Return [x, y] of the center of cell containing provided text 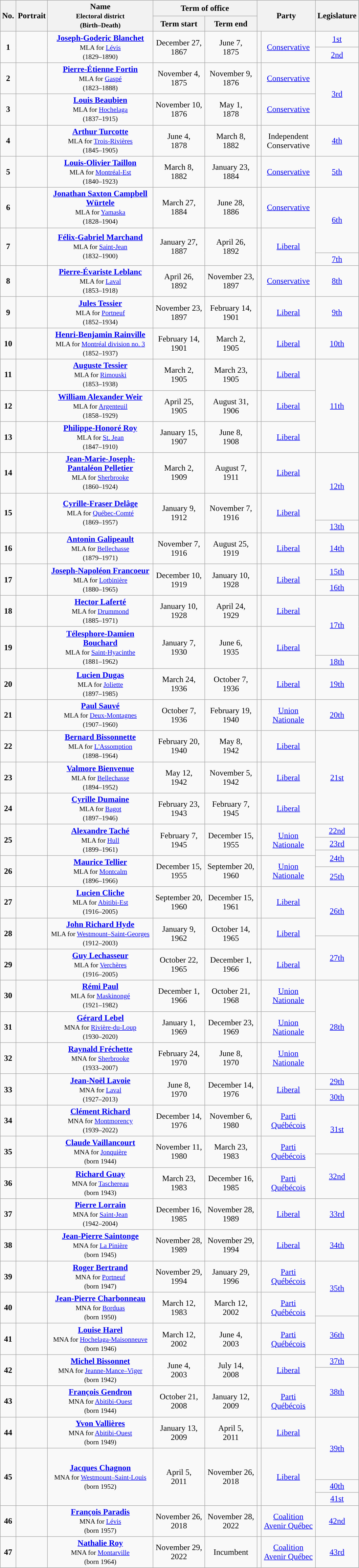
32nd [337, 1176]
30 [8, 996]
27th [337, 958]
Incumbent [231, 1552]
March 12,1983 [179, 1308]
Yvon VallièresMNA for Abitibi-Ouest(born 1949) [100, 1432]
Bernard BissonnetteMLA for L'Assomption(1898–1964) [100, 746]
Pierre LorrainMNA for Saint-Jean(1942–2004) [100, 1214]
29 [8, 965]
May 8,1942 [231, 746]
May 1,1878 [231, 109]
Félix-Gabriel MarchandMLA for Saint-Jean(1832–1900) [100, 247]
Louis BeaubienMLA for Hochelaga(1837–1915) [100, 109]
23 [8, 778]
10 [8, 344]
January 29,1996 [231, 1277]
June 8,1908 [231, 437]
22 [8, 746]
19th [337, 684]
26th [337, 911]
31st [337, 1130]
Raynald FréchetteMNA for Sherbrooke(1933–2007) [100, 1058]
Jules TessierMLA for Portneuf(1852–1934) [100, 312]
24 [8, 809]
30th [337, 1097]
Pierre-Étienne FortinMLA for Gaspé(1823–1888) [100, 78]
16th [337, 587]
17 [8, 580]
26 [8, 871]
33rd [337, 1214]
January 9,1912 [179, 513]
Party [286, 16]
November 9,1876 [231, 78]
13th [337, 527]
Clément RichardMNA for Montmorency(1939–2022) [100, 1120]
14 [8, 473]
May 12,1942 [179, 778]
42 [8, 1370]
February 20,1940 [179, 746]
August 25,1919 [231, 549]
23rd [337, 844]
15th [337, 572]
Term start [179, 24]
Louise HarelMNA for Hochelaga-Maisonneuve(born 1946) [100, 1339]
47 [8, 1552]
October 21,2008 [179, 1401]
Claude VaillancourtMNA for Jonquière(born 1944) [100, 1152]
Jonathan Saxton Campbell WürteleMLA for Yamaska(1828–1904) [100, 207]
February 24,1970 [179, 1058]
Jean-Pierre CharbonneauMNA for Borduas(born 1950) [100, 1308]
22nd [337, 831]
Jacques ChagnonMNA for Westmount–Saint-Louis(born 1952) [100, 1477]
October 14,1965 [231, 933]
25th [337, 877]
12th [337, 487]
18 [8, 611]
August 31,1906 [231, 406]
February 19,1940 [231, 715]
Michel BissonnetMNA for Jeanne-Mance–Viger(born 1942) [100, 1370]
5 [8, 172]
Lucien DugasMLA for Joliette(1897–1985) [100, 684]
4th [337, 141]
January 13,2009 [179, 1432]
June 7,1875 [231, 47]
9th [337, 312]
Auguste TessierMLA for Rimouski(1853–1938) [100, 375]
6 [8, 207]
38th [337, 1392]
7 [8, 247]
June 6,1935 [231, 647]
Rémi PaulMLA for Maskinongé(1921–1982) [100, 996]
17th [337, 625]
25 [8, 840]
François ParadisMNA for Lévis(born 1957) [100, 1521]
December 23,1969 [231, 1027]
January 15,1907 [179, 437]
Pierre-Évariste LeblancMLA for Laval(1853–1918) [100, 281]
April 25,1905 [179, 406]
Legislature [337, 16]
37 [8, 1214]
November 6,1980 [231, 1120]
Guy LechasseurMLA for Verchères(1916–2005) [100, 965]
31 [8, 1027]
1 [8, 47]
June 4,1878 [179, 141]
October 21,1968 [231, 996]
January 9,1962 [179, 933]
11 [8, 375]
38 [8, 1245]
Nathalie RoyMNA for Montarville(born 1964) [100, 1552]
March 27,1884 [179, 207]
40 [8, 1308]
13 [8, 437]
John Richard HydeMLA for Westmount–Saint-Georges(1912–2003) [100, 933]
41 [8, 1339]
39 [8, 1277]
NameElectoral district(Birth–Death) [100, 16]
Joseph-Goderic BlanchetMLA for Lévis(1829–1890) [100, 47]
20th [337, 715]
2nd [337, 55]
November 5,1942 [231, 778]
Term of office [205, 8]
43rd [337, 1552]
40th [337, 1486]
28 [8, 933]
Roger BertrandMNA for Portneuf(born 1947) [100, 1277]
35th [337, 1289]
36 [8, 1183]
2 [8, 78]
44 [8, 1432]
42nd [337, 1521]
Portrait [32, 16]
January 27,1887 [179, 247]
5th [337, 172]
9 [8, 312]
29th [337, 1081]
June 28,1886 [231, 207]
November 28,2022 [231, 1521]
Antonin GalipeaultMLA for Bellechasse(1879–1971) [100, 549]
36th [337, 1335]
January 1,1969 [179, 1027]
November 11,1980 [179, 1152]
3 [8, 109]
Jean-Noël LavoieMNA for Laval(1927–2013) [100, 1089]
46 [8, 1521]
Gérard LebelMNA for Rivière-du-Loup(1930–2020) [100, 1027]
April 24,1929 [231, 611]
28th [337, 1027]
6th [337, 220]
Cyrille DumaineMLA for Bagot(1897–1946) [100, 809]
33 [8, 1089]
12 [8, 406]
François GendronMNA for Abitibi-Ouest(born 1944) [100, 1401]
William Alexander WeirMLA for Argenteuil(1858–1929) [100, 406]
39th [337, 1448]
1st [337, 39]
Alexandre TachéMLA for Hull(1899–1961) [100, 840]
February 23,1943 [179, 809]
January 7,1930 [179, 647]
Louis-Olivier TaillonMLA for Montréal-Est(1840–1923) [100, 172]
24th [337, 859]
41st [337, 1499]
34 [8, 1120]
November 10,1876 [179, 109]
March 23,1905 [231, 375]
October 22,1965 [179, 965]
January 12,2009 [231, 1401]
34th [337, 1245]
Cyrille-Fraser DelâgeMLA for Québec-Comté(1869–1957) [100, 513]
43 [8, 1401]
Richard GuayMNA for Taschereau(born 1943) [100, 1183]
Independent Conservative [288, 141]
7th [337, 259]
19 [8, 647]
10th [337, 344]
8th [337, 281]
Lucien ClicheMLA for Abitibi-Est(1916–2005) [100, 902]
Hector LafertéMLA for Drummond(1885–1971) [100, 611]
November 29,2022 [179, 1552]
December 10,1919 [179, 580]
21 [8, 715]
11th [337, 406]
45 [8, 1477]
8 [8, 281]
15 [8, 513]
Term end [231, 24]
4 [8, 141]
35 [8, 1152]
Arthur TurcotteMLA for Trois-Rivières(1845–1905) [100, 141]
Paul SauvéMLA for Deux-Montagnes(1907–1960) [100, 715]
No. [8, 16]
Maurice TellierMLA for Montcalm(1896–1966) [100, 871]
August 7,1911 [231, 473]
27 [8, 902]
December 27,1867 [179, 47]
20 [8, 684]
Jean-Pierre SaintongeMNA for La Pinière(born 1945) [100, 1245]
3rd [337, 94]
18th [337, 662]
March 2,1909 [179, 473]
14th [337, 549]
Joseph-Napoléon FrancoeurMLA for Lotbinière(1880–1965) [100, 580]
January 23,1884 [231, 172]
December 15,1961 [231, 902]
November 4,1875 [179, 78]
July 14,2008 [231, 1370]
37th [337, 1361]
32 [8, 1058]
Télesphore-Damien BouchardMLA for Saint-Hyacinthe(1881–1962) [100, 647]
Henri-Benjamin RainvilleMLA for Montréal division no. 3(1852–1937) [100, 344]
Philippe-Honoré RoyMLA for St. Jean(1847–1910) [100, 437]
Valmore BienvenueMLA for Bellechasse(1894–1952) [100, 778]
Jean-Marie-Joseph-Pantaléon PelletierMLA for Sherbrooke(1860–1924) [100, 473]
21st [337, 778]
March 24,1936 [179, 684]
16 [8, 549]
